Capture the cell that displays the provided text and extract its [X, Y] central coordinate. 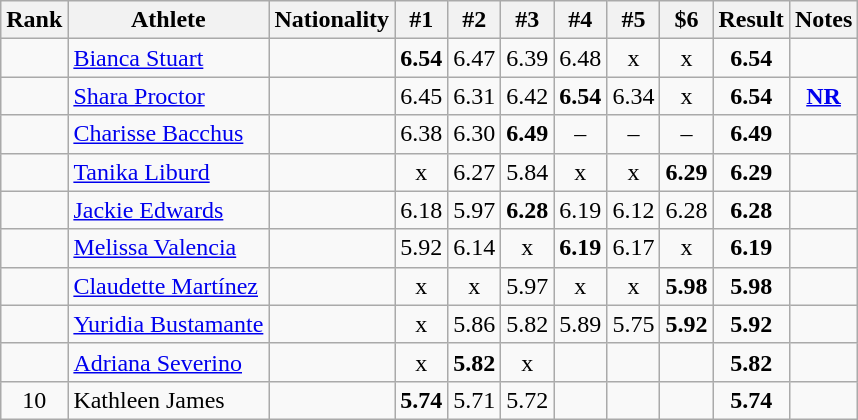
6.39 [528, 58]
6.12 [634, 210]
6.38 [422, 134]
Shara Proctor [168, 96]
5.89 [580, 324]
#1 [422, 20]
Adriana Severino [168, 362]
5.72 [528, 400]
6.30 [474, 134]
Nationality [332, 20]
5.71 [474, 400]
6.31 [474, 96]
NR [823, 96]
#5 [634, 20]
$6 [686, 20]
10 [34, 400]
Melissa Valencia [168, 248]
5.86 [474, 324]
Yuridia Bustamante [168, 324]
6.45 [422, 96]
6.48 [580, 58]
Athlete [168, 20]
6.14 [474, 248]
Charisse Bacchus [168, 134]
6.34 [634, 96]
6.42 [528, 96]
Kathleen James [168, 400]
Tanika Liburd [168, 172]
Bianca Stuart [168, 58]
5.75 [634, 324]
Result [751, 20]
Notes [823, 20]
Claudette Martínez [168, 286]
#3 [528, 20]
#4 [580, 20]
6.17 [634, 248]
5.84 [528, 172]
6.27 [474, 172]
Jackie Edwards [168, 210]
Rank [34, 20]
6.18 [422, 210]
#2 [474, 20]
6.47 [474, 58]
